Locate the cell with the specified text and output its [X, Y] center coordinate. 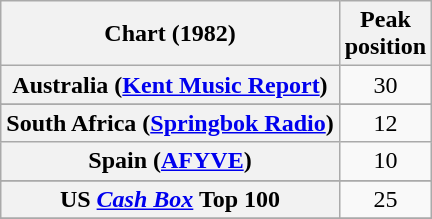
12 [385, 123]
25 [385, 199]
Peakposition [385, 34]
South Africa (Springbok Radio) [170, 123]
30 [385, 85]
Australia (Kent Music Report) [170, 85]
US Cash Box Top 100 [170, 199]
Chart (1982) [170, 34]
Spain (AFYVE) [170, 161]
10 [385, 161]
